Locate the cell with the specified text and output its (X, Y) center coordinate. 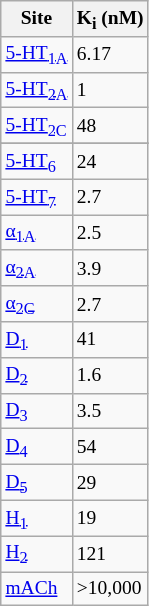
mACh (36, 588)
1.6 (110, 375)
D2 (36, 375)
2.5 (110, 233)
5-HT2C (36, 126)
D4 (36, 447)
α2C (36, 304)
Site (36, 19)
α2A (36, 268)
5-HT2A (36, 90)
5-HT6 (36, 161)
48 (110, 126)
5-HT1A (36, 54)
54 (110, 447)
3.5 (110, 411)
Ki (nM) (110, 19)
6.17 (110, 54)
D1 (36, 340)
24 (110, 161)
H1 (36, 518)
D5 (36, 482)
1 (110, 90)
3.9 (110, 268)
H2 (36, 554)
41 (110, 340)
5-HT7 (36, 197)
>10,000 (110, 588)
19 (110, 518)
D3 (36, 411)
121 (110, 554)
29 (110, 482)
α1A (36, 233)
